Output the [X, Y] coordinate of the center of the cell containing the given text.  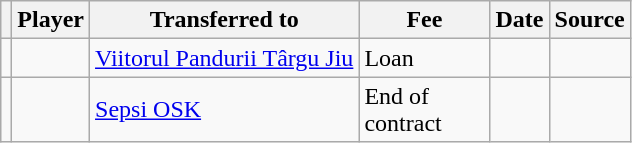
Fee [424, 20]
Player [51, 20]
Viitorul Pandurii Târgu Jiu [224, 58]
Source [590, 20]
End of contract [424, 110]
Loan [424, 58]
Sepsi OSK [224, 110]
Transferred to [224, 20]
Date [520, 20]
